From the cell containing the given text, extract its center point as (X, Y) coordinate. 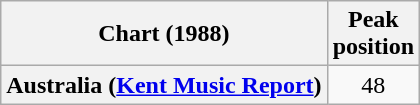
Chart (1988) (164, 34)
48 (373, 85)
Peakposition (373, 34)
Australia (Kent Music Report) (164, 85)
